Return the (x, y) coordinate for the center point of the cell that contains the specified text.  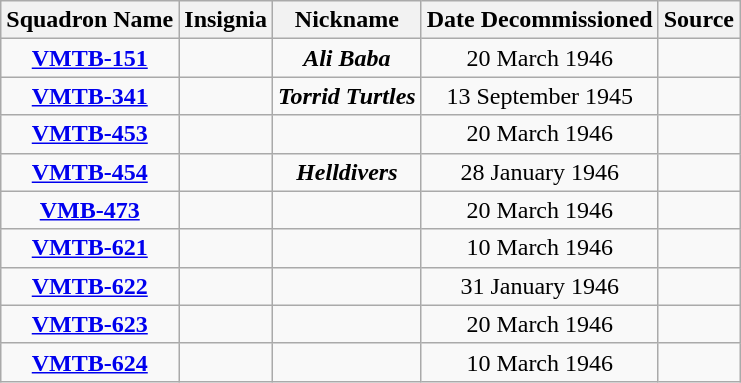
28 January 1946 (540, 172)
Nickname (348, 20)
VMTB-151 (90, 58)
VMTB-623 (90, 324)
Source (698, 20)
Torrid Turtles (348, 96)
VMTB-453 (90, 134)
Insignia (226, 20)
Squadron Name (90, 20)
VMTB-341 (90, 96)
VMTB-624 (90, 362)
13 September 1945 (540, 96)
VMTB-621 (90, 248)
VMTB-454 (90, 172)
31 January 1946 (540, 286)
VMB-473 (90, 210)
Date Decommissioned (540, 20)
VMTB-622 (90, 286)
Ali Baba (348, 58)
Helldivers (348, 172)
